Identify which cell holds the provided text, then report its (x, y) central coordinate. 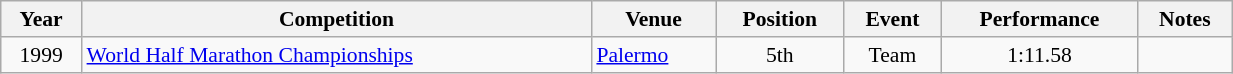
Venue (653, 19)
1:11.58 (1040, 55)
1999 (42, 55)
Palermo (653, 55)
World Half Marathon Championships (337, 55)
Year (42, 19)
Team (892, 55)
Notes (1185, 19)
5th (780, 55)
Performance (1040, 19)
Event (892, 19)
Position (780, 19)
Competition (337, 19)
